Return the [X, Y] coordinate for the center point of the cell that contains the specified text.  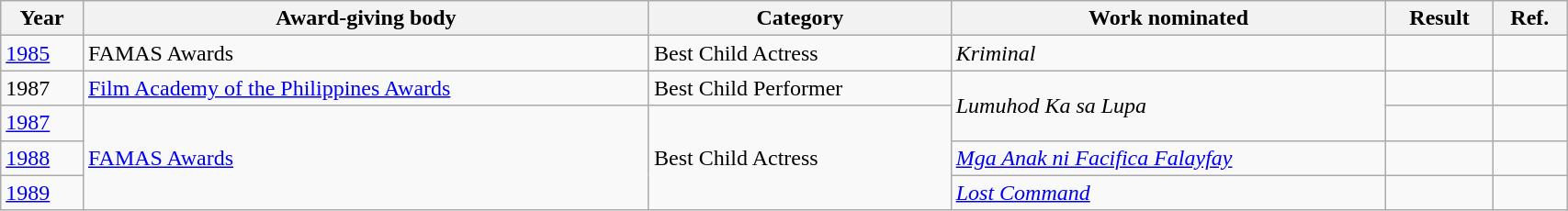
1985 [42, 53]
Result [1439, 18]
Film Academy of the Philippines Awards [366, 88]
Award-giving body [366, 18]
1989 [42, 193]
Lumuhod Ka sa Lupa [1168, 105]
1988 [42, 158]
Year [42, 18]
Ref. [1530, 18]
Best Child Performer [799, 88]
Kriminal [1168, 53]
Mga Anak ni Facifica Falayfay [1168, 158]
Lost Command [1168, 193]
Work nominated [1168, 18]
Category [799, 18]
